Determine the (x, y) coordinate at the center of the cell enclosing the given text.  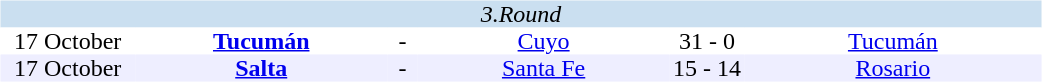
Salta (262, 68)
Cuyo (543, 42)
Santa Fe (543, 68)
15 - 14 (707, 68)
Rosario (892, 68)
3.Round (520, 14)
31 - 0 (707, 42)
